From the cell containing the given text, extract its center point as (x, y) coordinate. 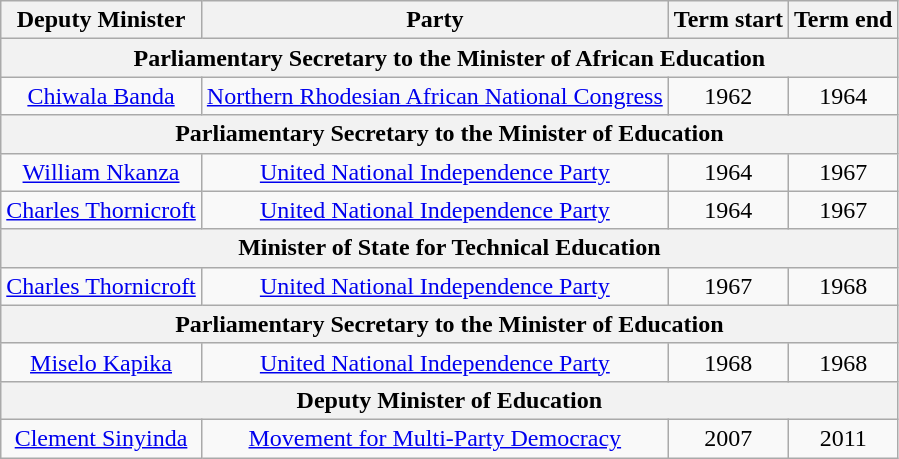
William Nkanza (102, 172)
Clement Sinyinda (102, 438)
Deputy Minister (102, 20)
1962 (728, 96)
2011 (843, 438)
Party (434, 20)
Term end (843, 20)
Term start (728, 20)
Movement for Multi-Party Democracy (434, 438)
Minister of State for Technical Education (450, 248)
Northern Rhodesian African National Congress (434, 96)
Miselo Kapika (102, 362)
Parliamentary Secretary to the Minister of African Education (450, 58)
Deputy Minister of Education (450, 400)
2007 (728, 438)
Chiwala Banda (102, 96)
